For the text-containing cell, return its midpoint in [X, Y] coordinate format. 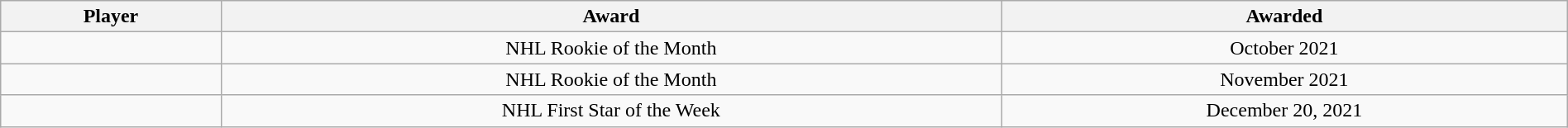
December 20, 2021 [1285, 111]
October 2021 [1285, 48]
November 2021 [1285, 79]
Player [111, 17]
Awarded [1285, 17]
NHL First Star of the Week [610, 111]
Award [610, 17]
